Provide the (X, Y) coordinate of the cell's center where the given text is located.  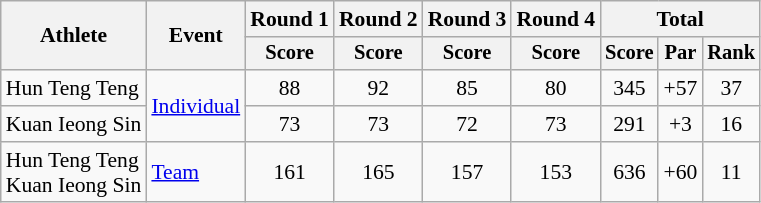
Round 4 (556, 19)
Individual (196, 106)
Team (196, 172)
Event (196, 36)
16 (731, 124)
85 (468, 88)
Hun Teng Teng (74, 88)
Round 3 (468, 19)
+3 (680, 124)
11 (731, 172)
88 (290, 88)
72 (468, 124)
291 (629, 124)
Rank (731, 54)
37 (731, 88)
636 (629, 172)
+60 (680, 172)
Round 1 (290, 19)
157 (468, 172)
Total (680, 19)
Hun Teng TengKuan Ieong Sin (74, 172)
Par (680, 54)
345 (629, 88)
Athlete (74, 36)
92 (378, 88)
80 (556, 88)
Round 2 (378, 19)
Kuan Ieong Sin (74, 124)
161 (290, 172)
+57 (680, 88)
165 (378, 172)
153 (556, 172)
